From the cell containing the given text, extract its center point as [x, y] coordinate. 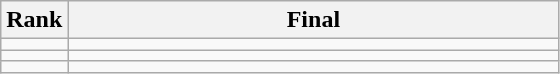
Rank [34, 20]
Final [314, 20]
